Detect which cell encompasses the target text, then output its [x, y] center coordinate. 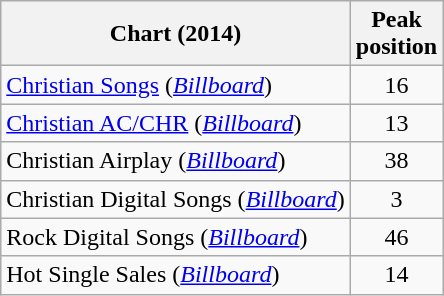
Christian Digital Songs (Billboard) [176, 199]
Christian Songs (Billboard) [176, 85]
Christian Airplay (Billboard) [176, 161]
16 [396, 85]
38 [396, 161]
46 [396, 237]
Hot Single Sales (Billboard) [176, 275]
14 [396, 275]
Chart (2014) [176, 34]
Christian AC/CHR (Billboard) [176, 123]
13 [396, 123]
3 [396, 199]
Rock Digital Songs (Billboard) [176, 237]
Peakposition [396, 34]
